Determine the (X, Y) coordinate at the center of the cell enclosing the given text.  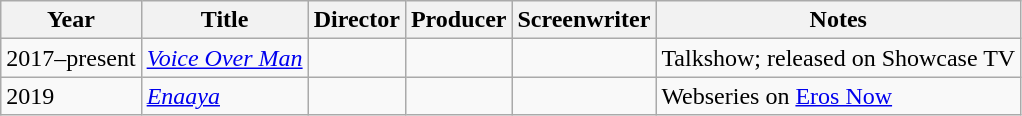
Notes (838, 20)
Title (224, 20)
Talkshow; released on Showcase TV (838, 58)
Voice Over Man (224, 58)
Producer (458, 20)
Enaaya (224, 96)
2017–present (71, 58)
Year (71, 20)
Webseries on Eros Now (838, 96)
Screenwriter (584, 20)
Director (356, 20)
2019 (71, 96)
